Determine the [x, y] coordinate at the center of the cell enclosing the given text.  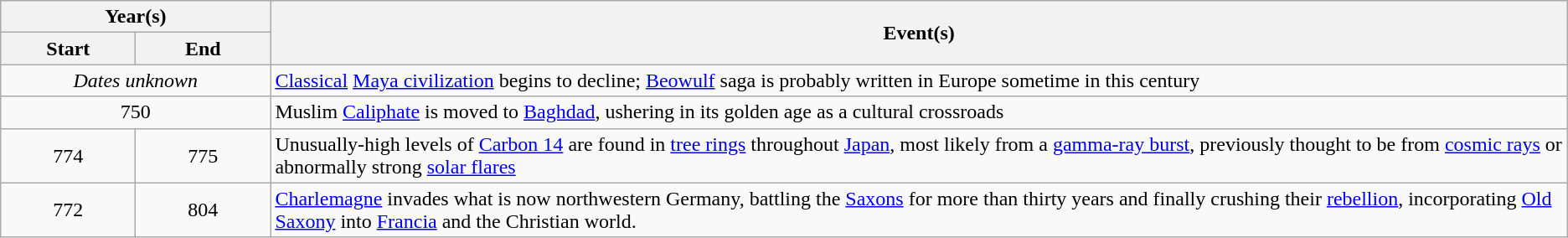
Start [69, 49]
Dates unknown [136, 80]
750 [136, 112]
Year(s) [136, 17]
804 [203, 210]
Muslim Caliphate is moved to Baghdad, ushering in its golden age as a cultural crossroads [919, 112]
End [203, 49]
775 [203, 156]
772 [69, 210]
774 [69, 156]
Classical Maya civilization begins to decline; Beowulf saga is probably written in Europe sometime in this century [919, 80]
Event(s) [919, 33]
